Provide the (X, Y) coordinate of the cell's center where the given text is located.  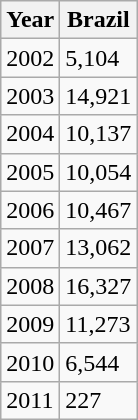
16,327 (98, 286)
2008 (30, 286)
2004 (30, 134)
11,273 (98, 324)
10,137 (98, 134)
10,054 (98, 172)
2003 (30, 96)
2011 (30, 400)
2005 (30, 172)
Year (30, 20)
2002 (30, 58)
2009 (30, 324)
2006 (30, 210)
10,467 (98, 210)
13,062 (98, 248)
2007 (30, 248)
Brazil (98, 20)
2010 (30, 362)
6,544 (98, 362)
227 (98, 400)
5,104 (98, 58)
14,921 (98, 96)
